Identify which cell holds the provided text, then report its [X, Y] central coordinate. 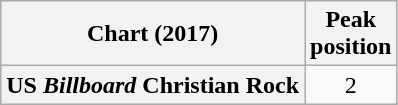
US Billboard Christian Rock [153, 85]
Peakposition [351, 34]
2 [351, 85]
Chart (2017) [153, 34]
